Pinpoint the cell where the given text exists, returning its (X, Y) midpoint coordinate. 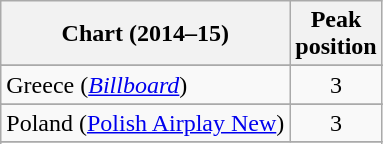
Poland (Polish Airplay New) (146, 123)
Greece (Billboard) (146, 85)
Peakposition (336, 34)
Chart (2014–15) (146, 34)
